For the text-containing cell, return its midpoint in (x, y) coordinate format. 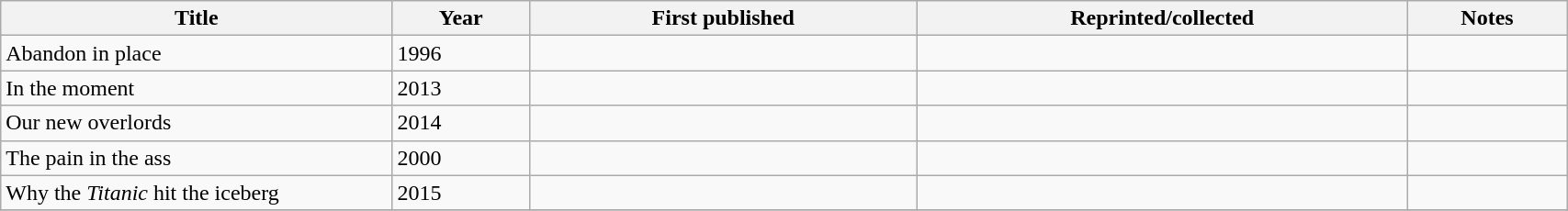
2014 (461, 123)
1996 (461, 53)
The pain in the ass (197, 158)
Year (461, 18)
Reprinted/collected (1162, 18)
Abandon in place (197, 53)
In the moment (197, 88)
Title (197, 18)
First published (724, 18)
Our new overlords (197, 123)
2013 (461, 88)
Why the Titanic hit the iceberg (197, 193)
2015 (461, 193)
2000 (461, 158)
Notes (1486, 18)
